Scan for the cell matching the given text and deliver its [x, y] coordinate at center. 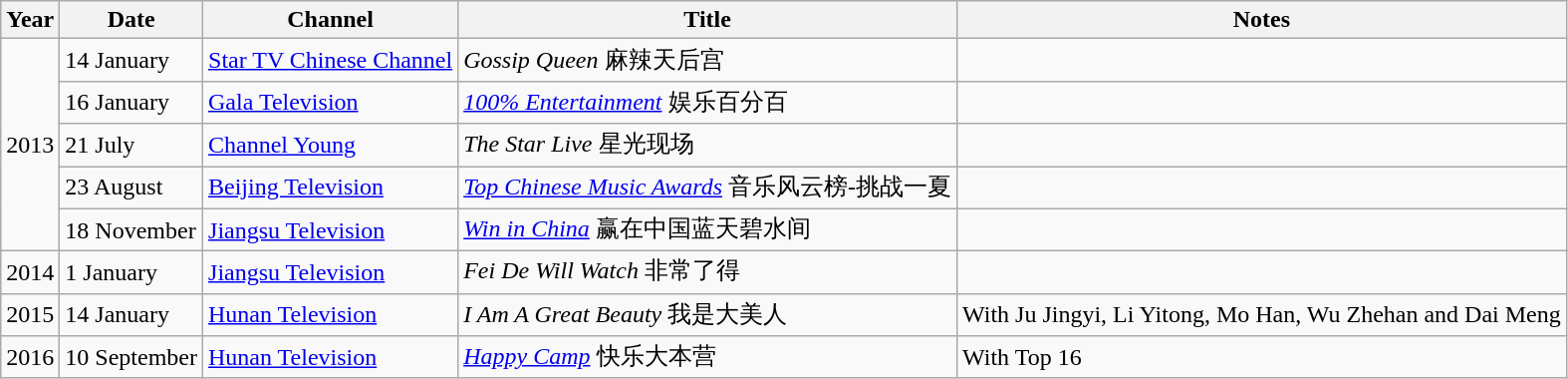
Gossip Queen 麻辣天后宫 [707, 60]
23 August [131, 188]
Win in China 赢在中国蓝天碧水间 [707, 229]
2016 [30, 357]
Star TV Chinese Channel [331, 60]
Top Chinese Music Awards 音乐风云榜-挑战一夏 [707, 188]
Date [131, 20]
Channel [331, 20]
21 July [131, 146]
With Ju Jingyi, Li Yitong, Mo Han, Wu Zhehan and Dai Meng [1262, 315]
Happy Camp 快乐大本营 [707, 357]
Title [707, 20]
1 January [131, 273]
Notes [1262, 20]
Fei De Will Watch 非常了得 [707, 273]
2013 [30, 146]
2015 [30, 315]
The Star Live 星光现场 [707, 146]
With Top 16 [1262, 357]
2014 [30, 273]
Year [30, 20]
100% Entertainment 娱乐百分百 [707, 102]
16 January [131, 102]
I Am A Great Beauty 我是大美人 [707, 315]
10 September [131, 357]
Gala Television [331, 102]
Channel Young [331, 146]
18 November [131, 229]
Beijing Television [331, 188]
